Capture the cell that displays the provided text and extract its [x, y] central coordinate. 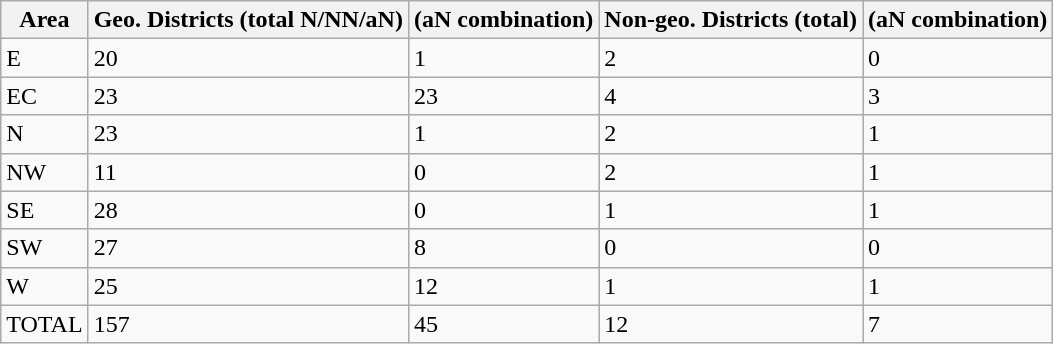
N [44, 134]
20 [248, 58]
7 [957, 324]
25 [248, 286]
EC [44, 96]
157 [248, 324]
SE [44, 210]
Area [44, 20]
Geo. Districts (total N/NN/aN) [248, 20]
TOTAL [44, 324]
3 [957, 96]
45 [503, 324]
11 [248, 172]
4 [731, 96]
NW [44, 172]
28 [248, 210]
27 [248, 248]
W [44, 286]
SW [44, 248]
E [44, 58]
8 [503, 248]
Non-geo. Districts (total) [731, 20]
